Search for the cell housing the specified text and yield its [x, y] center coordinate. 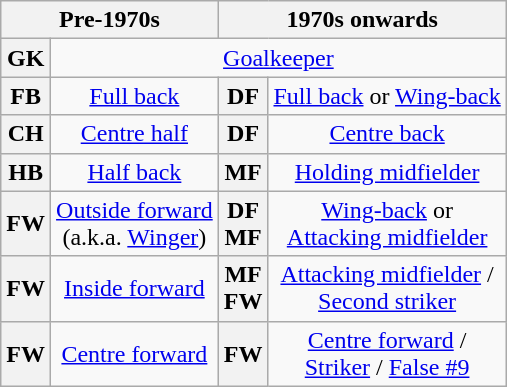
Full back or Wing-back [387, 96]
Holding midfielder [387, 172]
FB [26, 96]
Goalkeeper [279, 58]
DFMF [243, 224]
HB [26, 172]
Wing-back or Attacking midfielder [387, 224]
CH [26, 134]
GK [26, 58]
MF [243, 172]
Full back [135, 96]
Outside forward (a.k.a. Winger) [135, 224]
Centre back [387, 134]
Inside forward [135, 288]
Centre forward / Striker / False #9 [387, 354]
Half back [135, 172]
Centre forward [135, 354]
MFFW [243, 288]
Attacking midfielder / Second striker [387, 288]
Pre-1970s [110, 20]
Centre half [135, 134]
1970s onwards [362, 20]
